For the text-containing cell, return its midpoint in [X, Y] coordinate format. 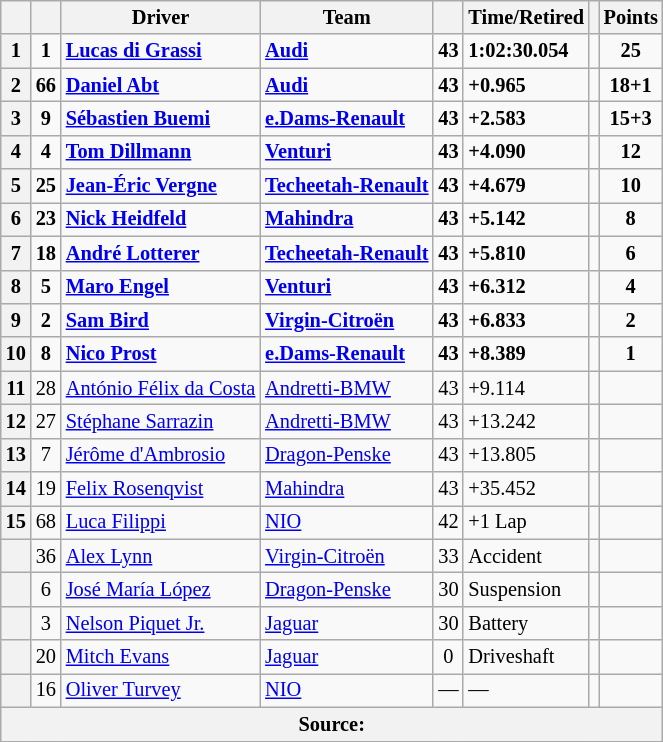
0 [448, 657]
Luca Filippi [160, 522]
+0.965 [526, 85]
Team [346, 17]
+4.679 [526, 186]
+6.833 [526, 320]
Alex Lynn [160, 556]
Daniel Abt [160, 85]
+5.142 [526, 219]
23 [46, 219]
Driver [160, 17]
20 [46, 657]
Lucas di Grassi [160, 51]
+4.090 [526, 152]
19 [46, 489]
Stéphane Sarrazin [160, 421]
Oliver Turvey [160, 690]
Jérôme d'Ambrosio [160, 455]
11 [16, 388]
Felix Rosenqvist [160, 489]
36 [46, 556]
68 [46, 522]
+6.312 [526, 287]
Maro Engel [160, 287]
Sam Bird [160, 320]
Battery [526, 623]
28 [46, 388]
Jean-Éric Vergne [160, 186]
António Félix da Costa [160, 388]
Tom Dillmann [160, 152]
Accident [526, 556]
15+3 [631, 118]
+9.114 [526, 388]
27 [46, 421]
+13.242 [526, 421]
33 [448, 556]
+5.810 [526, 253]
+2.583 [526, 118]
José María López [160, 589]
André Lotterer [160, 253]
16 [46, 690]
18+1 [631, 85]
18 [46, 253]
Mitch Evans [160, 657]
1:02:30.054 [526, 51]
Nico Prost [160, 354]
Points [631, 17]
Suspension [526, 589]
Source: [332, 724]
66 [46, 85]
42 [448, 522]
+35.452 [526, 489]
15 [16, 522]
13 [16, 455]
+8.389 [526, 354]
Nelson Piquet Jr. [160, 623]
Time/Retired [526, 17]
Sébastien Buemi [160, 118]
14 [16, 489]
Nick Heidfeld [160, 219]
+13.805 [526, 455]
Driveshaft [526, 657]
+1 Lap [526, 522]
